Return the [x, y] coordinate for the center point of the cell that contains the specified text.  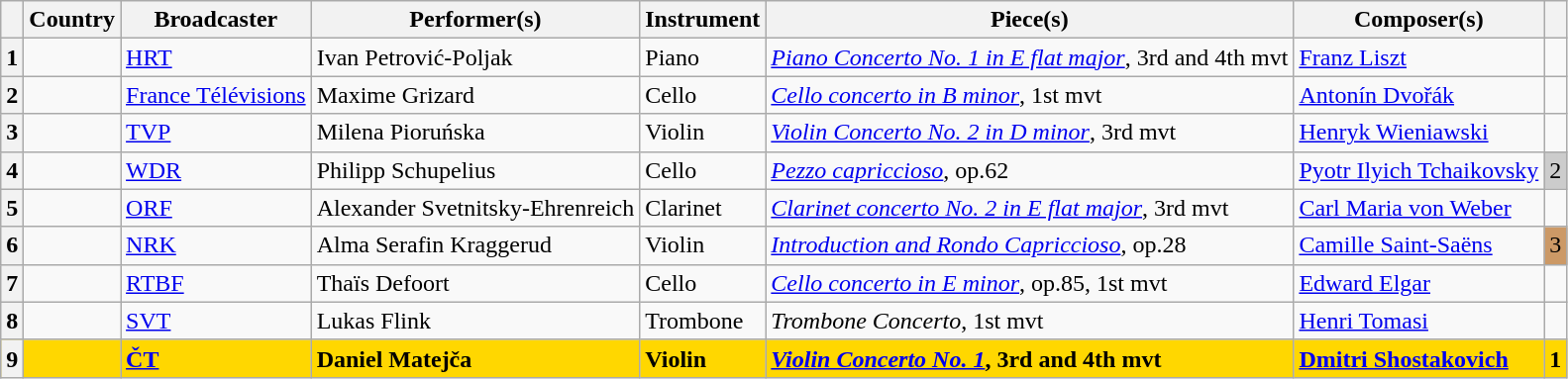
Alexander Svetnitsky-Ehrenreich [475, 208]
Franz Liszt [1418, 57]
WDR [216, 170]
HRT [216, 57]
Broadcaster [216, 20]
Carl Maria von Weber [1418, 208]
Introduction and Rondo Capriccioso, op.28 [1030, 245]
SVT [216, 321]
Country [72, 20]
6 [12, 245]
Lukas Flink [475, 321]
5 [12, 208]
Clarinet concerto No. 2 in E flat major, 3rd mvt [1030, 208]
4 [12, 170]
Dmitri Shostakovich [1418, 358]
Performer(s) [475, 20]
Pyotr Ilyich Tchaikovsky [1418, 170]
ČT [216, 358]
Philipp Schupelius [475, 170]
France Télévisions [216, 95]
Instrument [703, 20]
Piano [703, 57]
TVP [216, 133]
Antonín Dvořák [1418, 95]
Edward Elgar [1418, 283]
Cello concerto in E minor, op.85, 1st mvt [1030, 283]
Composer(s) [1418, 20]
ORF [216, 208]
NRK [216, 245]
9 [12, 358]
Trombone [703, 321]
7 [12, 283]
Maxime Grizard [475, 95]
Pezzo capriccioso, op.62 [1030, 170]
Trombone Concerto, 1st mvt [1030, 321]
Daniel Matejča [475, 358]
RTBF [216, 283]
Henri Tomasi [1418, 321]
Ivan Petrović-Poljak [475, 57]
Clarinet [703, 208]
Violin Concerto No. 1, 3rd and 4th mvt [1030, 358]
Henryk Wieniawski [1418, 133]
Milena Pioruńska [475, 133]
8 [12, 321]
Thaïs Defoort [475, 283]
Piano Concerto No. 1 in E flat major, 3rd and 4th mvt [1030, 57]
Violin Concerto No. 2 in D minor, 3rd mvt [1030, 133]
Camille Saint-Saëns [1418, 245]
Piece(s) [1030, 20]
Cello concerto in B minor, 1st mvt [1030, 95]
Alma Serafin Kraggerud [475, 245]
